Detect which cell encompasses the target text, then output its (x, y) center coordinate. 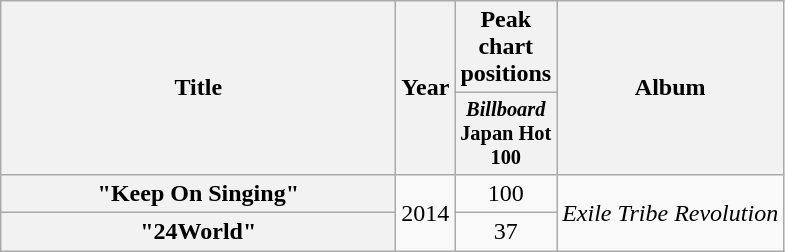
Billboard Japan Hot 100 (506, 134)
"24World" (198, 232)
100 (506, 193)
Exile Tribe Revolution (670, 212)
Title (198, 88)
"Keep On Singing" (198, 193)
Peak chart positions (506, 47)
Album (670, 88)
2014 (426, 212)
37 (506, 232)
Year (426, 88)
